Pinpoint the cell where the given text exists, returning its (X, Y) midpoint coordinate. 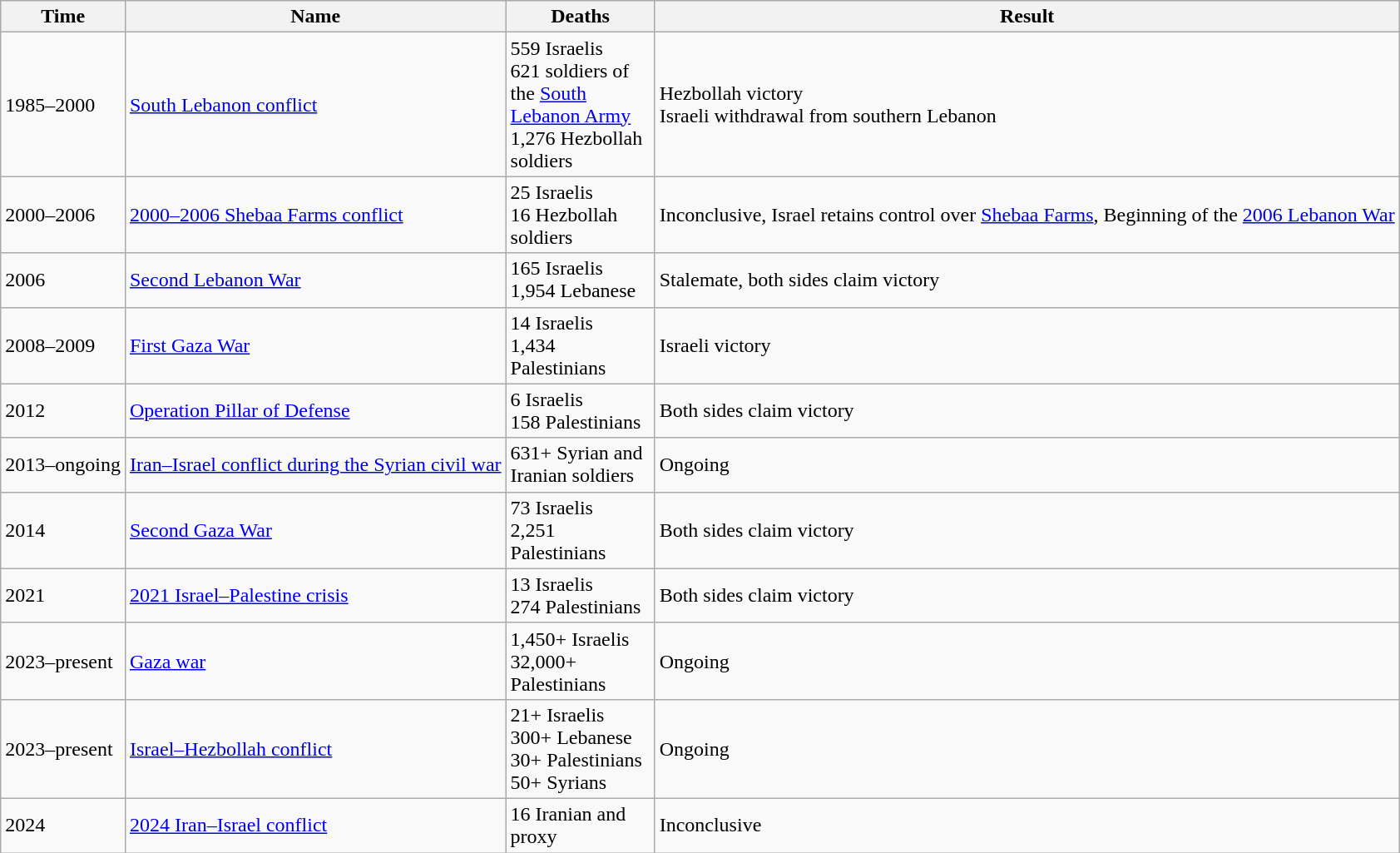
Israeli victory (1027, 345)
2000–2006 (63, 215)
Operation Pillar of Defense (315, 411)
559 Israelis621 soldiers of the South Lebanon Army 1,276 Hezbollah soldiers (581, 105)
13 Israelis274 Palestinians (581, 596)
Gaza war (315, 661)
2024 Iran–Israel conflict (315, 826)
South Lebanon conflict (315, 105)
14 Israelis1,434 Palestinians (581, 345)
165 Israelis1,954 Lebanese (581, 280)
2012 (63, 411)
6 Israelis158 Palestinians (581, 411)
16 Iranian and proxy (581, 826)
Inconclusive, Israel retains control over Shebaa Farms, Beginning of the 2006 Lebanon War (1027, 215)
Second Lebanon War (315, 280)
Second Gaza War (315, 530)
1,450+ Israelis32,000+ Palestinians (581, 661)
Name (315, 17)
Israel–Hezbollah conflict (315, 749)
First Gaza War (315, 345)
21+ Israelis300+ Lebanese30+ Palestinians50+ Syrians (581, 749)
25 Israelis16 Hezbollah soldiers (581, 215)
Inconclusive (1027, 826)
Iran–Israel conflict during the Syrian civil war (315, 464)
2021 (63, 596)
2013–ongoing (63, 464)
1985–2000 (63, 105)
Hezbollah victoryIsraeli withdrawal from southern Lebanon (1027, 105)
Stalemate, both sides claim victory (1027, 280)
2000–2006 Shebaa Farms conflict (315, 215)
2014 (63, 530)
2008–2009 (63, 345)
631+ Syrian and Iranian soldiers (581, 464)
Time (63, 17)
Result (1027, 17)
2006 (63, 280)
2024 (63, 826)
2021 Israel–Palestine crisis (315, 596)
73 Israelis2,251 Palestinians (581, 530)
Deaths (581, 17)
